Output the (x, y) coordinate of the center of the cell containing the given text.  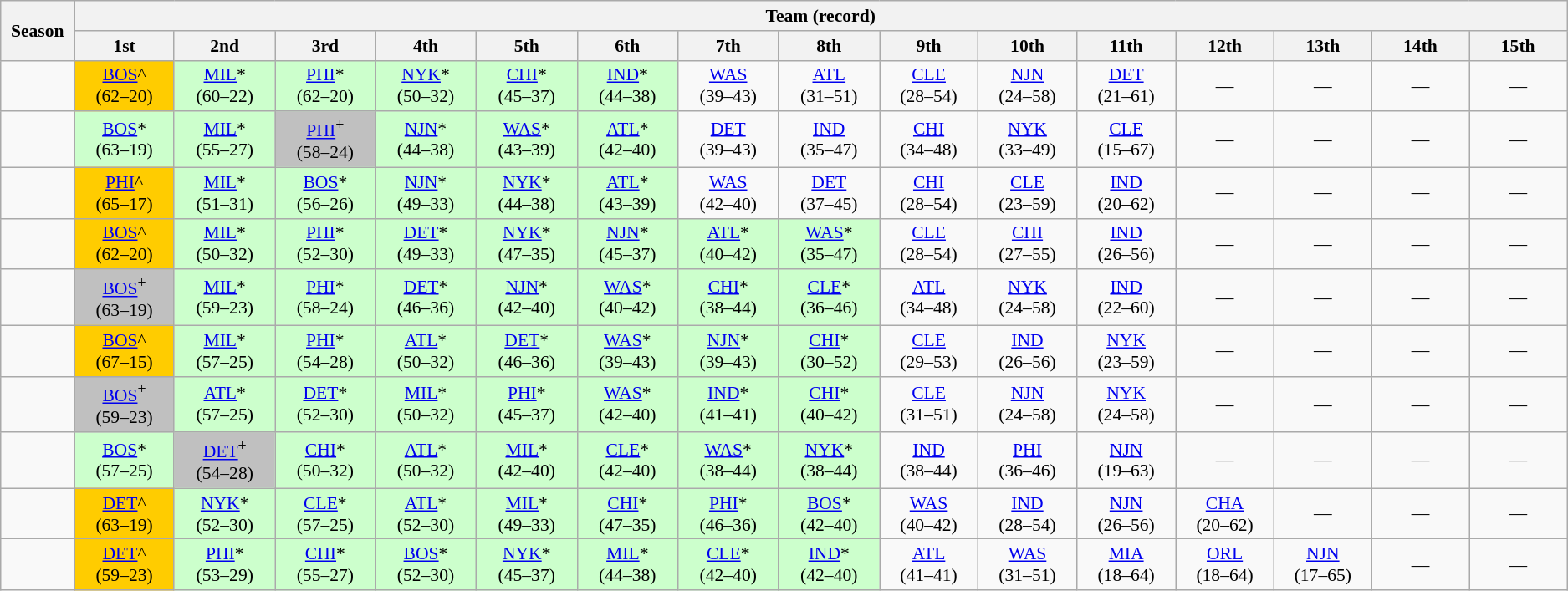
ATL*(40–42) (728, 244)
NYK(33–49) (1027, 140)
11th (1126, 46)
NYK*(38–44) (830, 460)
ATL*(52–30) (426, 513)
ATL*(42–40) (627, 140)
MIL*(55–27) (224, 140)
NYK*(50–32) (426, 85)
IND(38–44) (929, 460)
WAS(31–51) (1027, 565)
BOS*(57–25) (125, 460)
MIA(18–64) (1126, 565)
ORL(18–64) (1225, 565)
IND*(42–40) (830, 565)
MIL*(57–25) (224, 351)
IND(20–62) (1126, 192)
PHI*(58–24) (325, 298)
CHI*(47–35) (627, 513)
Season (38, 30)
14th (1420, 46)
DET^(63–19) (125, 513)
WAS(39–43) (728, 85)
DET^(59–23) (125, 565)
8th (830, 46)
WAS*(39–43) (627, 351)
CLE(23–59) (1027, 192)
CLE*(36–46) (830, 298)
NJN*(44–38) (426, 140)
NYK*(44–38) (527, 192)
NYK*(45–37) (527, 565)
NJN(19–63) (1126, 460)
BOS^(67–15) (125, 351)
7th (728, 46)
WAS*(35–47) (830, 244)
12th (1225, 46)
IND(28–54) (1027, 513)
NYK*(47–35) (527, 244)
15th (1519, 46)
Team (record) (821, 16)
PHI*(54–28) (325, 351)
IND*(44–38) (627, 85)
PHI^(65–17) (125, 192)
MIL*(44–38) (627, 565)
DET(39–43) (728, 140)
MIL*(49–33) (527, 513)
5th (527, 46)
CHI*(40–42) (830, 405)
1st (125, 46)
PHI*(46–36) (728, 513)
PHI*(45–37) (527, 405)
WAS(42–40) (728, 192)
IND*(41–41) (728, 405)
DET*(52–30) (325, 405)
BOS*(56–26) (325, 192)
PHI(36–46) (1027, 460)
ATL*(57–25) (224, 405)
NYK*(52–30) (224, 513)
ATL(34–48) (929, 298)
DET+(54–28) (224, 460)
NJN*(49–33) (426, 192)
9th (929, 46)
MIL*(42–40) (527, 460)
3rd (325, 46)
4th (426, 46)
ATL*(43–39) (627, 192)
ATL(41–41) (929, 565)
DET*(49–33) (426, 244)
MIL*(60–22) (224, 85)
CLE(31–51) (929, 405)
NJN(26–56) (1126, 513)
CHI*(38–44) (728, 298)
BOS+(63–19) (125, 298)
DET(21–61) (1126, 85)
NYK(23–59) (1126, 351)
MIL*(51–31) (224, 192)
BOS*(42–40) (830, 513)
IND(35–47) (830, 140)
CLE(15–67) (1126, 140)
PHI*(62–20) (325, 85)
BOS*(52–30) (426, 565)
13th (1323, 46)
CLE*(57–25) (325, 513)
BOS+(59–23) (125, 405)
NJN*(42–40) (527, 298)
WAS*(43–39) (527, 140)
CHI*(50–32) (325, 460)
DET(37–45) (830, 192)
WAS*(38–44) (728, 460)
10th (1027, 46)
IND(22–60) (1126, 298)
2nd (224, 46)
PHI*(52–30) (325, 244)
CHA(20–62) (1225, 513)
CHI(27–55) (1027, 244)
ATL(31–51) (830, 85)
CHI*(55–27) (325, 565)
PHI+(58–24) (325, 140)
CHI(34–48) (929, 140)
CHI*(30–52) (830, 351)
BOS*(63–19) (125, 140)
WAS*(40–42) (627, 298)
NJN(17–65) (1323, 565)
PHI*(53–29) (224, 565)
6th (627, 46)
NJN*(45–37) (627, 244)
WAS(40–42) (929, 513)
WAS*(42–40) (627, 405)
CHI*(45–37) (527, 85)
MIL*(59–23) (224, 298)
CLE(29–53) (929, 351)
CHI(28–54) (929, 192)
NJN*(39–43) (728, 351)
